Return [x, y] of the center of cell containing provided text 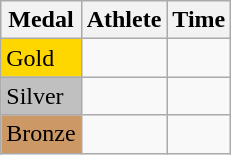
Time [199, 20]
Medal [41, 20]
Silver [41, 96]
Gold [41, 58]
Bronze [41, 134]
Athlete [124, 20]
